Return (X, Y) of the center of cell containing provided text 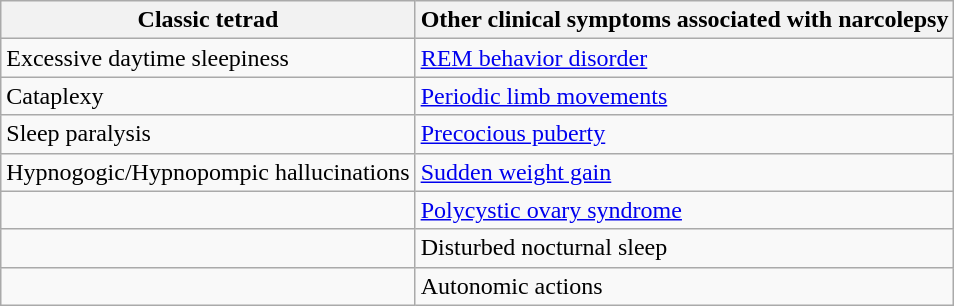
Sudden weight gain (684, 172)
REM behavior disorder (684, 58)
Sleep paralysis (208, 134)
Classic tetrad (208, 20)
Polycystic ovary syndrome (684, 210)
Autonomic actions (684, 286)
Periodic limb movements (684, 96)
Cataplexy (208, 96)
Precocious puberty (684, 134)
Hypnogogic/Hypnopompic hallucinations (208, 172)
Other clinical symptoms associated with narcolepsy (684, 20)
Disturbed nocturnal sleep (684, 248)
Excessive daytime sleepiness (208, 58)
